Return [x, y] of the center of cell containing provided text 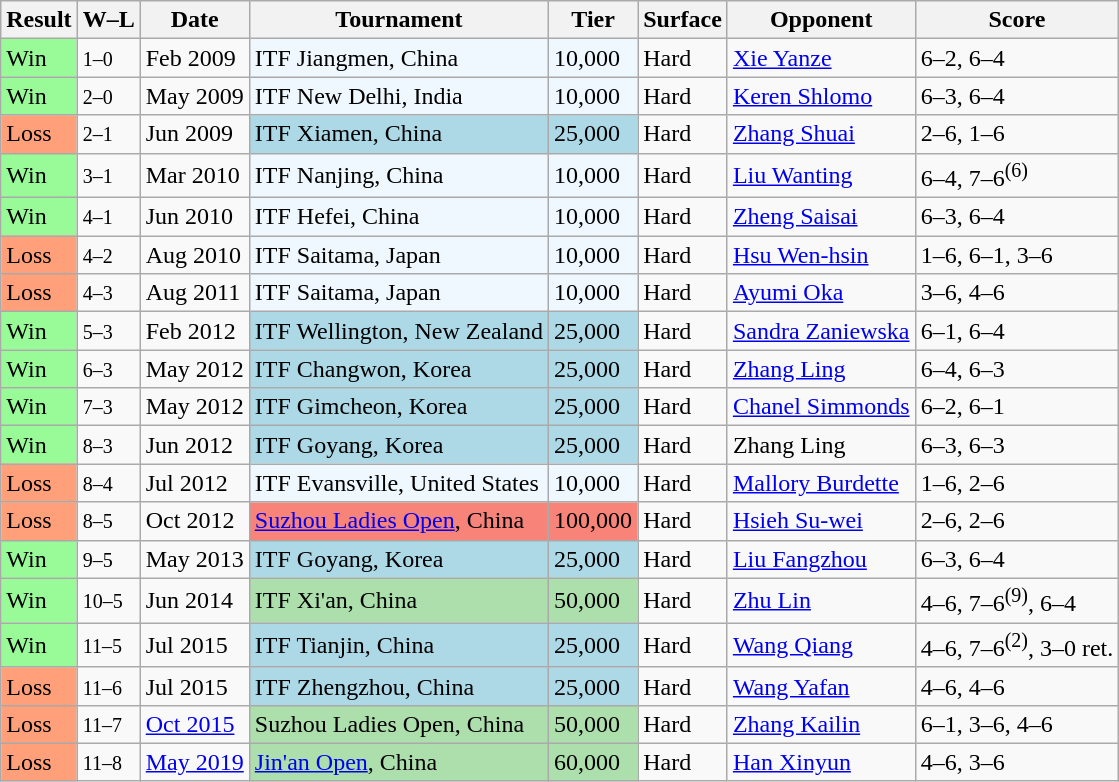
Mar 2010 [194, 176]
2–6, 2–6 [1017, 521]
Oct 2015 [194, 724]
11–5 [108, 646]
Wang Qiang [821, 646]
Zhang Kailin [821, 724]
60,000 [594, 762]
Liu Wanting [821, 176]
Oct 2012 [194, 521]
5–3 [108, 331]
2–6, 1–6 [1017, 134]
4–1 [108, 217]
W–L [108, 20]
Hsu Wen-hsin [821, 255]
Jun 2010 [194, 217]
9–5 [108, 559]
6–1, 6–4 [1017, 331]
1–6, 2–6 [1017, 483]
4–2 [108, 255]
4–6, 7–6(2), 3–0 ret. [1017, 646]
1–0 [108, 58]
6–2, 6–1 [1017, 407]
Hsieh Su-wei [821, 521]
Score [1017, 20]
8–3 [108, 445]
Jun 2014 [194, 600]
8–5 [108, 521]
Keren Shlomo [821, 96]
ITF Gimcheon, Korea [398, 407]
ITF Nanjing, China [398, 176]
Zhu Lin [821, 600]
ITF Hefei, China [398, 217]
11–7 [108, 724]
Jul 2012 [194, 483]
Sandra Zaniewska [821, 331]
2–0 [108, 96]
4–3 [108, 293]
3–1 [108, 176]
Liu Fangzhou [821, 559]
May 2013 [194, 559]
ITF Changwon, Korea [398, 369]
6–1, 3–6, 4–6 [1017, 724]
Jun 2012 [194, 445]
ITF Xi'an, China [398, 600]
Wang Yafan [821, 686]
Opponent [821, 20]
Tier [594, 20]
ITF Evansville, United States [398, 483]
Aug 2011 [194, 293]
100,000 [594, 521]
6–3, 6–3 [1017, 445]
Tournament [398, 20]
May 2019 [194, 762]
8–4 [108, 483]
6–2, 6–4 [1017, 58]
11–6 [108, 686]
ITF New Delhi, India [398, 96]
Ayumi Oka [821, 293]
Feb 2012 [194, 331]
Mallory Burdette [821, 483]
ITF Zhengzhou, China [398, 686]
1–6, 6–1, 3–6 [1017, 255]
Date [194, 20]
2–1 [108, 134]
Chanel Simmonds [821, 407]
Han Xinyun [821, 762]
Zheng Saisai [821, 217]
10–5 [108, 600]
4–6, 7–6(9), 6–4 [1017, 600]
Result [39, 20]
Feb 2009 [194, 58]
Zhang Shuai [821, 134]
11–8 [108, 762]
Surface [683, 20]
Jin'an Open, China [398, 762]
6–4, 7–6(6) [1017, 176]
6–3 [108, 369]
ITF Tianjin, China [398, 646]
ITF Wellington, New Zealand [398, 331]
May 2009 [194, 96]
7–3 [108, 407]
6–4, 6–3 [1017, 369]
4–6, 4–6 [1017, 686]
Xie Yanze [821, 58]
ITF Jiangmen, China [398, 58]
ITF Xiamen, China [398, 134]
Aug 2010 [194, 255]
Jun 2009 [194, 134]
4–6, 3–6 [1017, 762]
3–6, 4–6 [1017, 293]
